Output the (x, y) coordinate of the center of the cell containing the given text.  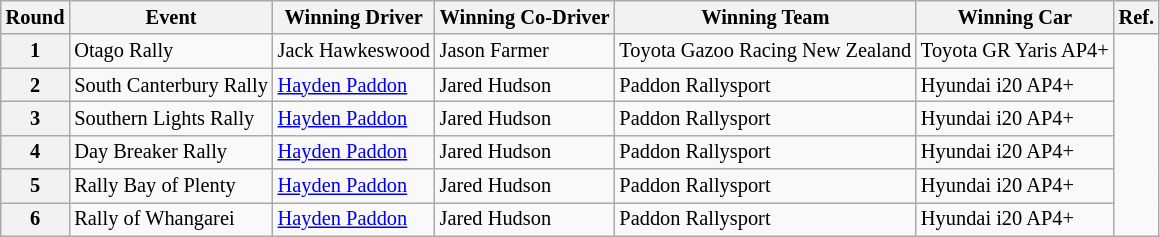
Rally Bay of Plenty (170, 186)
Jason Farmer (525, 51)
Day Breaker Rally (170, 152)
5 (36, 186)
6 (36, 219)
Round (36, 17)
Winning Car (1015, 17)
Event (170, 17)
Winning Team (766, 17)
Otago Rally (170, 51)
Winning Driver (354, 17)
2 (36, 85)
Winning Co-Driver (525, 17)
Toyota Gazoo Racing New Zealand (766, 51)
Rally of Whangarei (170, 219)
1 (36, 51)
Toyota GR Yaris AP4+ (1015, 51)
Jack Hawkeswood (354, 51)
South Canterbury Rally (170, 85)
Southern Lights Rally (170, 118)
Ref. (1136, 17)
4 (36, 152)
3 (36, 118)
